Return the [X, Y] coordinate for the center point of the cell that contains the specified text.  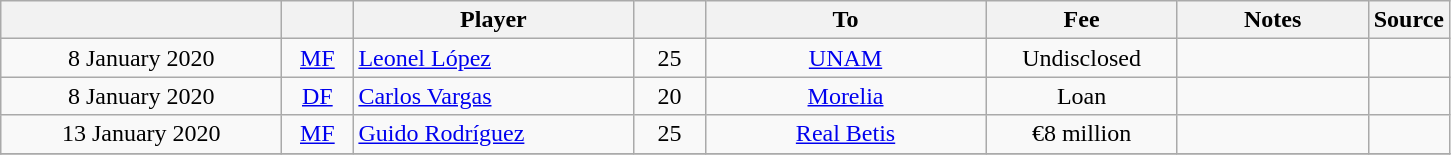
Loan [1082, 96]
To [846, 20]
Carlos Vargas [494, 96]
Leonel López [494, 58]
Real Betis [846, 134]
Guido Rodríguez [494, 134]
20 [670, 96]
Notes [1272, 20]
UNAM [846, 58]
13 January 2020 [142, 134]
Fee [1082, 20]
DF [318, 96]
Player [494, 20]
Source [1408, 20]
Morelia [846, 96]
€8 million [1082, 134]
Undisclosed [1082, 58]
